Scan for the cell matching the given text and deliver its (X, Y) coordinate at center. 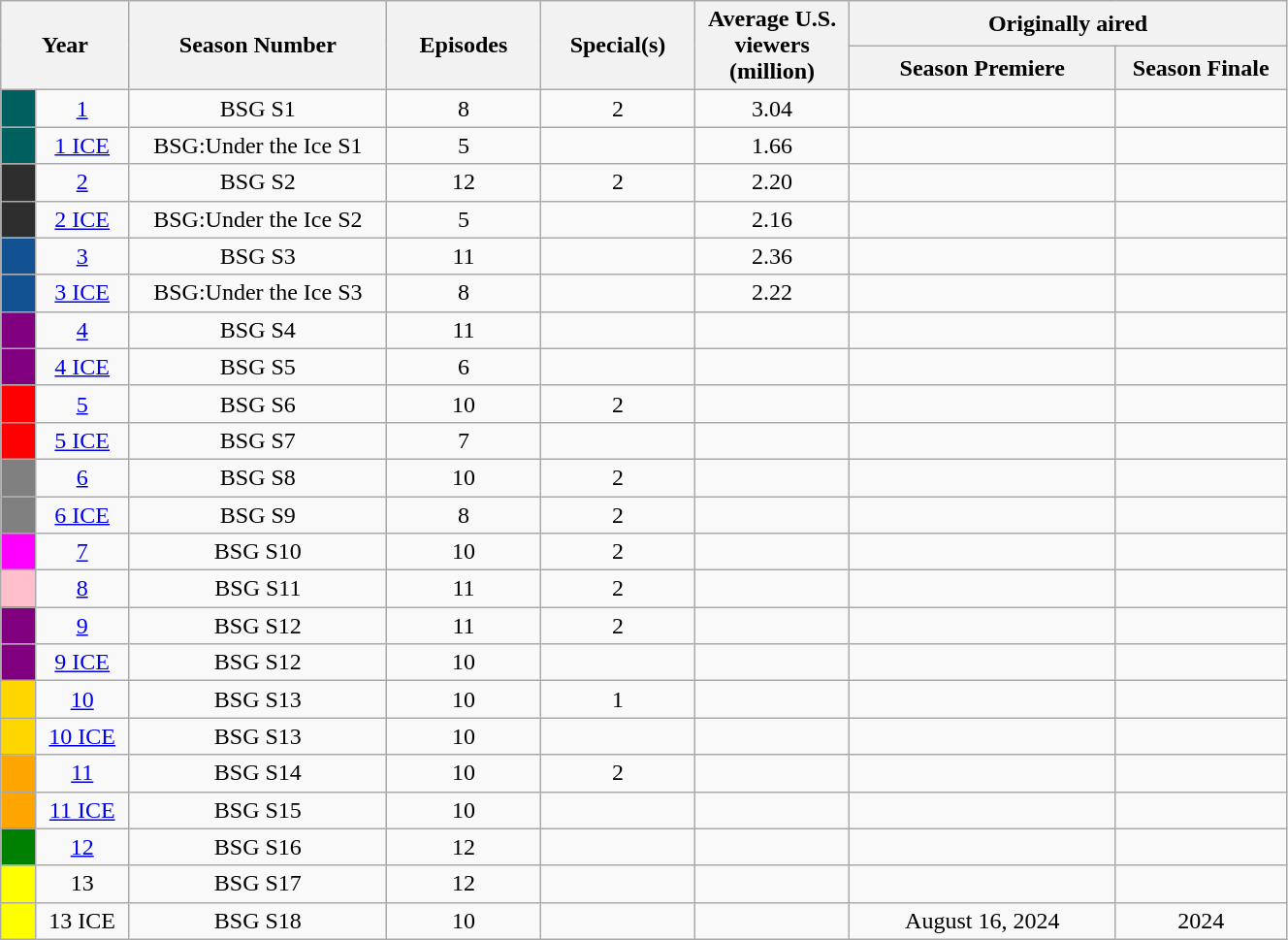
3 (81, 256)
BSG S2 (258, 182)
9 (81, 626)
1 ICE (81, 146)
4 ICE (81, 367)
13 ICE (81, 921)
Season Premiere (982, 68)
2024 (1201, 921)
Average U.S. viewers(million) (772, 46)
BSG S14 (258, 773)
BSG:Under the Ice S3 (258, 293)
2.36 (772, 256)
Special(s) (617, 46)
11 ICE (81, 810)
BSG S11 (258, 589)
BSG:Under the Ice S1 (258, 146)
9 ICE (81, 663)
4 (81, 330)
BSG S1 (258, 109)
BSG S7 (258, 440)
BSG S5 (258, 367)
3.04 (772, 109)
BSG S9 (258, 515)
BSG S16 (258, 847)
Episodes (464, 46)
2.20 (772, 182)
BSG S18 (258, 921)
BSG:Under the Ice S2 (258, 219)
2 ICE (81, 219)
Originally aired (1069, 23)
BSG S6 (258, 404)
Year (66, 46)
1.66 (772, 146)
3 ICE (81, 293)
Season Finale (1201, 68)
13 (81, 884)
BSG S4 (258, 330)
2.16 (772, 219)
BSG S17 (258, 884)
Season Number (258, 46)
5 ICE (81, 440)
2.22 (772, 293)
BSG S3 (258, 256)
6 ICE (81, 515)
BSG S10 (258, 552)
10 ICE (81, 736)
August 16, 2024 (982, 921)
BSG S8 (258, 477)
BSG S15 (258, 810)
